Detect which cell encompasses the target text, then output its [x, y] center coordinate. 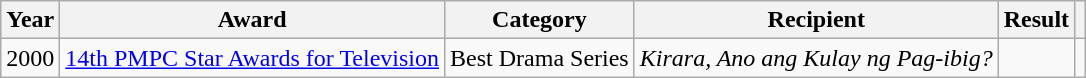
Kirara, Ano ang Kulay ng Pag-ibig? [816, 58]
Best Drama Series [540, 58]
Result [1036, 20]
Recipient [816, 20]
14th PMPC Star Awards for Television [252, 58]
Year [30, 20]
Category [540, 20]
Award [252, 20]
2000 [30, 58]
